Pinpoint the cell where the given text exists, returning its (X, Y) midpoint coordinate. 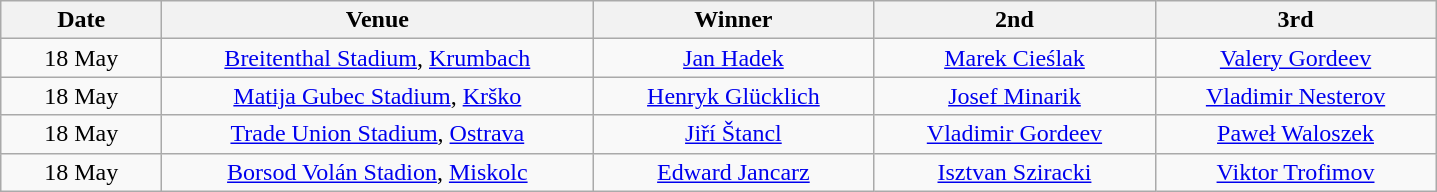
2nd (1014, 20)
Trade Union Stadium, Ostrava (378, 134)
3rd (1296, 20)
Vladimir Gordeev (1014, 134)
Vladimir Nesterov (1296, 96)
Marek Cieślak (1014, 58)
Valery Gordeev (1296, 58)
Date (82, 20)
Venue (378, 20)
Henryk Glücklich (734, 96)
Borsod Volán Stadion, Miskolc (378, 172)
Viktor Trofimov (1296, 172)
Edward Jancarz (734, 172)
Josef Minarik (1014, 96)
Jiří Štancl (734, 134)
Winner (734, 20)
Isztvan Sziracki (1014, 172)
Matija Gubec Stadium, Krško (378, 96)
Paweł Waloszek (1296, 134)
Breitenthal Stadium, Krumbach (378, 58)
Jan Hadek (734, 58)
